Detect which cell encompasses the target text, then output its [x, y] center coordinate. 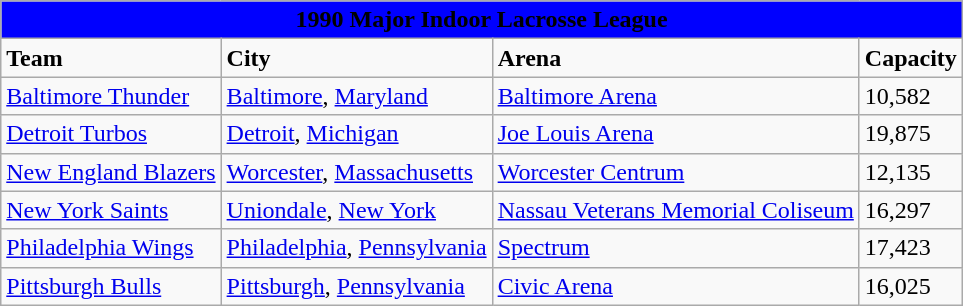
Arena [676, 58]
17,423 [910, 248]
Pittsburgh Bulls [111, 286]
Philadelphia Wings [111, 248]
Baltimore Thunder [111, 96]
Worcester, Massachusetts [356, 172]
City [356, 58]
Detroit, Michigan [356, 134]
Nassau Veterans Memorial Coliseum [676, 210]
Team [111, 58]
Philadelphia, Pennsylvania [356, 248]
Pittsburgh, Pennsylvania [356, 286]
New England Blazers [111, 172]
12,135 [910, 172]
16,297 [910, 210]
1990 Major Indoor Lacrosse League [482, 20]
Worcester Centrum [676, 172]
16,025 [910, 286]
10,582 [910, 96]
Joe Louis Arena [676, 134]
New York Saints [111, 210]
19,875 [910, 134]
Detroit Turbos [111, 134]
Capacity [910, 58]
Uniondale, New York [356, 210]
Spectrum [676, 248]
Baltimore, Maryland [356, 96]
Civic Arena [676, 286]
Baltimore Arena [676, 96]
